Scan for the cell matching the given text and deliver its [X, Y] coordinate at center. 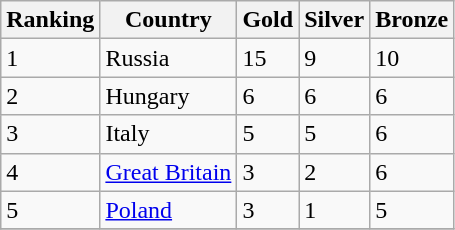
Silver [334, 20]
Great Britain [168, 172]
9 [334, 58]
15 [268, 58]
Bronze [412, 20]
Gold [268, 20]
Poland [168, 210]
Italy [168, 134]
10 [412, 58]
Ranking [50, 20]
Country [168, 20]
Russia [168, 58]
Hungary [168, 96]
4 [50, 172]
